Identify which cell holds the provided text, then report its [x, y] central coordinate. 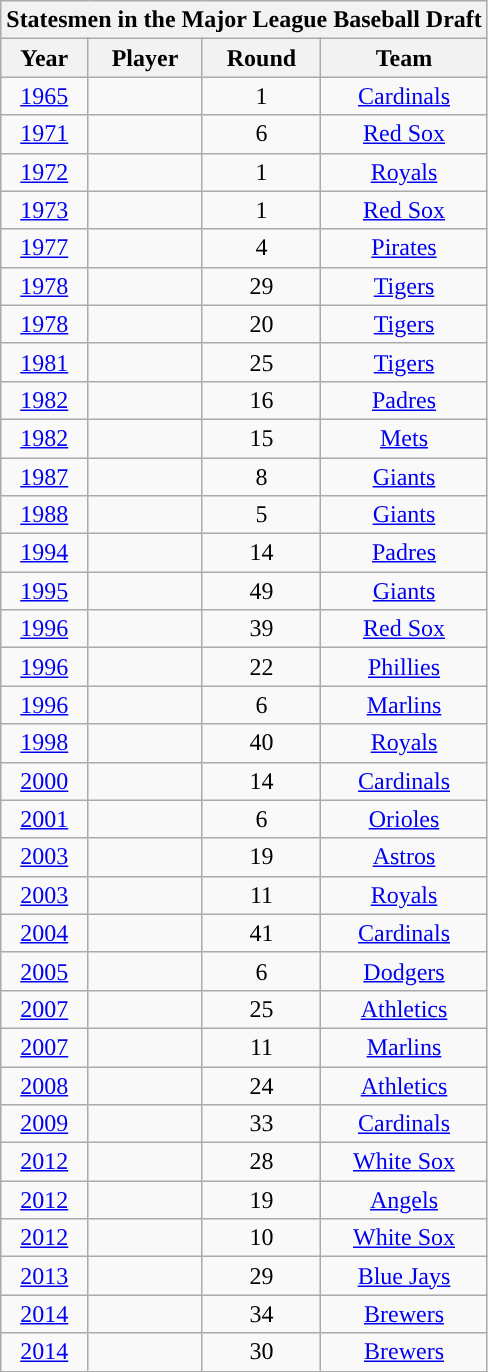
24 [261, 1085]
1995 [44, 591]
28 [261, 1162]
2013 [44, 1276]
20 [261, 324]
1987 [44, 477]
Orioles [404, 819]
22 [261, 667]
10 [261, 1238]
2000 [44, 781]
Blue Jays [404, 1276]
41 [261, 933]
15 [261, 438]
8 [261, 477]
4 [261, 248]
5 [261, 515]
2009 [44, 1124]
1977 [44, 248]
30 [261, 1352]
Team [404, 58]
2004 [44, 933]
Player [145, 58]
Year [44, 58]
Angels [404, 1200]
34 [261, 1314]
Round [261, 58]
Dodgers [404, 971]
1988 [44, 515]
1971 [44, 134]
Mets [404, 438]
1994 [44, 553]
1965 [44, 96]
Astros [404, 857]
1981 [44, 362]
2005 [44, 971]
49 [261, 591]
33 [261, 1124]
40 [261, 743]
Statesmen in the Major League Baseball Draft [244, 20]
1973 [44, 210]
1972 [44, 172]
2008 [44, 1085]
2001 [44, 819]
16 [261, 400]
1998 [44, 743]
39 [261, 629]
Phillies [404, 667]
Pirates [404, 248]
